For the text-containing cell, return its midpoint in [x, y] coordinate format. 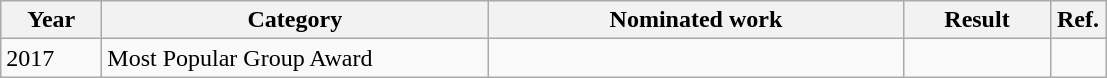
2017 [52, 58]
Category [295, 20]
Result [977, 20]
Most Popular Group Award [295, 58]
Nominated work [696, 20]
Ref. [1078, 20]
Year [52, 20]
